Find where the given text appears and provide that cell's center as (x, y) coordinate. 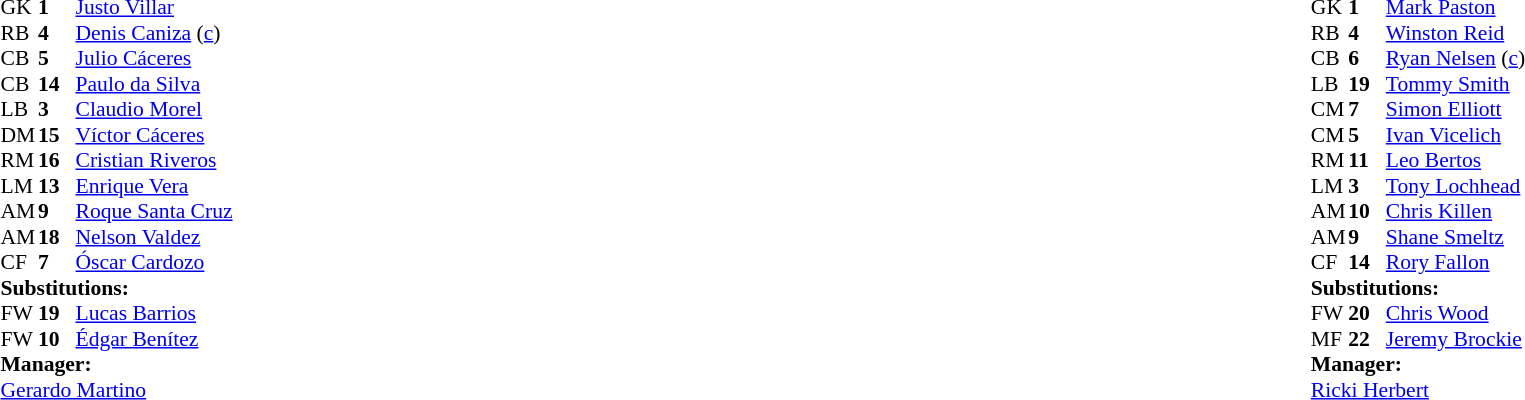
Cristian Riveros (154, 161)
Enrique Vera (154, 186)
Claudio Morel (154, 109)
18 (57, 237)
MF (1330, 339)
Julio Cáceres (154, 59)
Óscar Cardozo (154, 263)
Tony Lochhead (1456, 186)
Tommy Smith (1456, 84)
DM (19, 135)
Simon Elliott (1456, 109)
Leo Bertos (1456, 161)
Shane Smeltz (1456, 237)
6 (1367, 59)
Paulo da Silva (154, 84)
16 (57, 161)
Ryan Nelsen (c) (1456, 59)
Víctor Cáceres (154, 135)
Denis Caniza (c) (154, 33)
22 (1367, 339)
Chris Wood (1456, 313)
15 (57, 135)
Roque Santa Cruz (154, 211)
11 (1367, 161)
Rory Fallon (1456, 263)
Édgar Benítez (154, 339)
Ivan Vicelich (1456, 135)
13 (57, 186)
Chris Killen (1456, 211)
Lucas Barrios (154, 313)
Nelson Valdez (154, 237)
Winston Reid (1456, 33)
20 (1367, 313)
Jeremy Brockie (1456, 339)
